Identify which cell holds the provided text, then report its (X, Y) central coordinate. 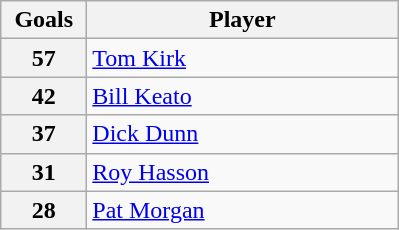
28 (44, 210)
Tom Kirk (242, 58)
42 (44, 96)
Bill Keato (242, 96)
Pat Morgan (242, 210)
Goals (44, 20)
31 (44, 172)
57 (44, 58)
Dick Dunn (242, 134)
Roy Hasson (242, 172)
37 (44, 134)
Player (242, 20)
